Pinpoint the cell where the given text exists, returning its [x, y] midpoint coordinate. 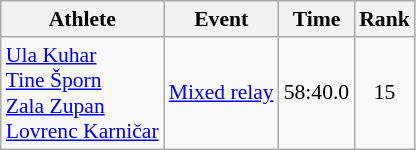
Rank [384, 19]
Ula KuharTine ŠpornZala ZupanLovrenc Karničar [82, 93]
Time [316, 19]
58:40.0 [316, 93]
Athlete [82, 19]
15 [384, 93]
Mixed relay [222, 93]
Event [222, 19]
